Capture the cell that displays the provided text and extract its (X, Y) central coordinate. 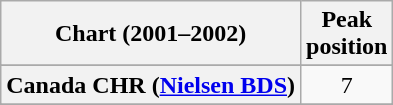
7 (347, 85)
Canada CHR (Nielsen BDS) (151, 85)
Chart (2001–2002) (151, 34)
Peakposition (347, 34)
